Capture the cell that displays the provided text and extract its (x, y) central coordinate. 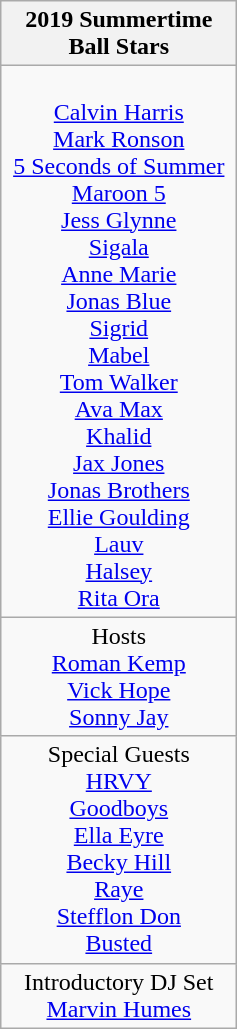
2019 Summertime Ball Stars (119, 34)
Introductory DJ SetMarvin Humes (119, 996)
HostsRoman KempVick HopeSonny Jay (119, 676)
Special GuestsHRVY Goodboys Ella Eyre Becky Hill Raye Stefflon Don Busted (119, 850)
